Return the (x, y) coordinate for the center point of the cell that contains the specified text.  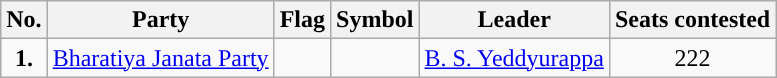
Symbol (375, 20)
1. (24, 58)
No. (24, 20)
222 (692, 58)
Bharatiya Janata Party (160, 58)
Party (160, 20)
Seats contested (692, 20)
B. S. Yeddyurappa (514, 58)
Flag (302, 20)
Leader (514, 20)
